Determine the (X, Y) coordinate at the center of the cell enclosing the given text.  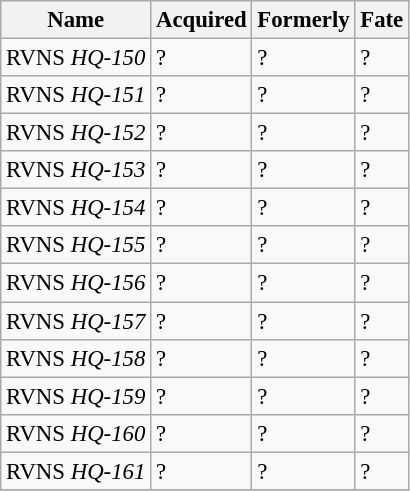
Name (76, 20)
RVNS HQ-159 (76, 396)
RVNS HQ-155 (76, 245)
RVNS HQ-152 (76, 133)
RVNS HQ-158 (76, 358)
RVNS HQ-157 (76, 321)
RVNS HQ-153 (76, 170)
RVNS HQ-160 (76, 433)
Fate (382, 20)
RVNS HQ-150 (76, 58)
RVNS HQ-151 (76, 95)
Formerly (304, 20)
RVNS HQ-161 (76, 471)
Acquired (202, 20)
RVNS HQ-154 (76, 208)
RVNS HQ-156 (76, 283)
